Determine the (X, Y) coordinate at the center of the cell enclosing the given text.  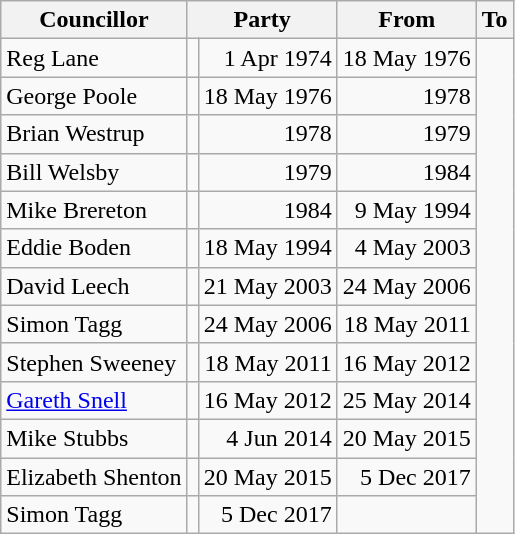
George Poole (94, 96)
25 May 2014 (406, 400)
4 Jun 2014 (268, 438)
Brian Westrup (94, 134)
To (494, 20)
18 May 1994 (268, 248)
1 Apr 1974 (268, 58)
Eddie Boden (94, 248)
4 May 2003 (406, 248)
Elizabeth Shenton (94, 477)
21 May 2003 (268, 286)
Party (262, 20)
Stephen Sweeney (94, 362)
David Leech (94, 286)
Gareth Snell (94, 400)
Bill Welsby (94, 172)
Mike Brereton (94, 210)
From (406, 20)
Reg Lane (94, 58)
Mike Stubbs (94, 438)
9 May 1994 (406, 210)
Councillor (94, 20)
